Locate the cell with the specified text and output its (x, y) center coordinate. 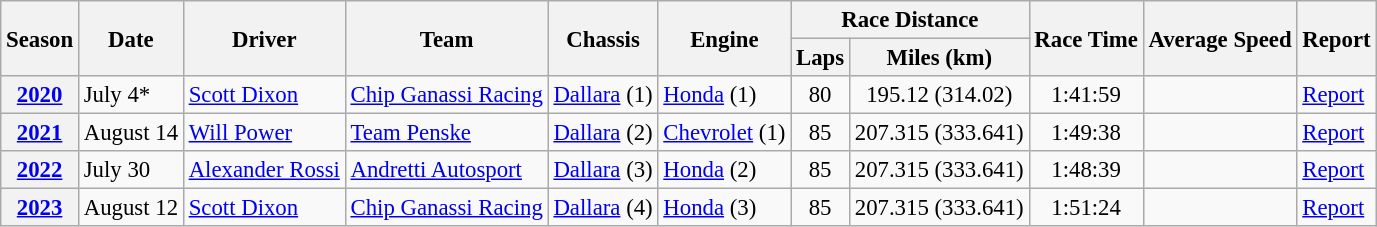
Season (40, 38)
Honda (1) (724, 95)
Race Distance (910, 20)
2021 (40, 133)
2020 (40, 95)
1:51:24 (1086, 208)
Dallara (2) (603, 133)
1:48:39 (1086, 170)
Dallara (1) (603, 95)
Miles (km) (939, 58)
195.12 (314.02) (939, 95)
1:49:38 (1086, 133)
80 (820, 95)
Honda (2) (724, 170)
July 4* (130, 95)
Average Speed (1220, 38)
2022 (40, 170)
August 14 (130, 133)
Driver (264, 38)
Andretti Autosport (446, 170)
Race Time (1086, 38)
Team Penske (446, 133)
Laps (820, 58)
1:41:59 (1086, 95)
Honda (3) (724, 208)
Engine (724, 38)
Chevrolet (1) (724, 133)
Dallara (4) (603, 208)
August 12 (130, 208)
2023 (40, 208)
Chassis (603, 38)
Team (446, 38)
Alexander Rossi (264, 170)
Date (130, 38)
Dallara (3) (603, 170)
Will Power (264, 133)
July 30 (130, 170)
